For the text-containing cell, return its midpoint in (x, y) coordinate format. 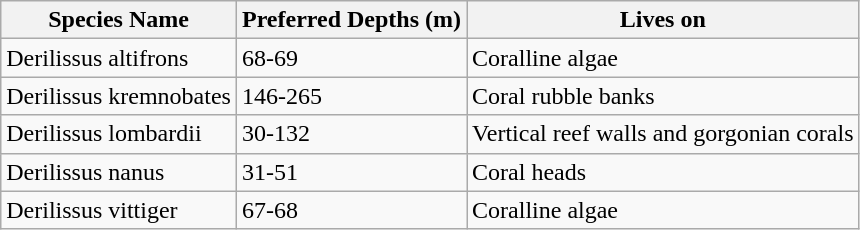
Vertical reef walls and gorgonian corals (663, 134)
Lives on (663, 20)
68-69 (351, 58)
Species Name (119, 20)
Coral rubble banks (663, 96)
Derilissus lombardii (119, 134)
Coral heads (663, 172)
Derilissus vittiger (119, 210)
Derilissus nanus (119, 172)
67-68 (351, 210)
31-51 (351, 172)
Preferred Depths (m) (351, 20)
Derilissus altifrons (119, 58)
Derilissus kremnobates (119, 96)
30-132 (351, 134)
146-265 (351, 96)
